Extract the (x, y) coordinate from the center of the cell holding the provided text.  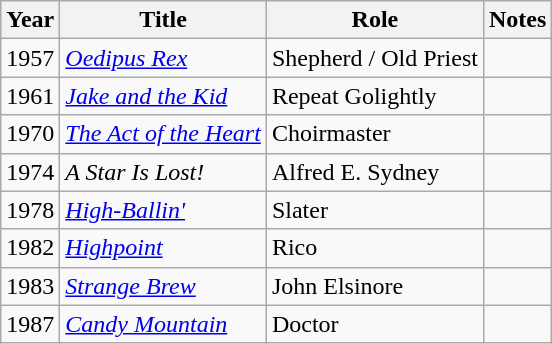
1983 (30, 286)
1970 (30, 134)
Strange Brew (164, 286)
Role (374, 20)
Year (30, 20)
1978 (30, 210)
Jake and the Kid (164, 96)
Choirmaster (374, 134)
Repeat Golightly (374, 96)
1957 (30, 58)
Notes (517, 20)
Slater (374, 210)
The Act of the Heart (164, 134)
John Elsinore (374, 286)
1974 (30, 172)
Doctor (374, 324)
Rico (374, 248)
Oedipus Rex (164, 58)
Alfred E. Sydney (374, 172)
Title (164, 20)
A Star Is Lost! (164, 172)
High-Ballin' (164, 210)
1987 (30, 324)
Shepherd / Old Priest (374, 58)
1982 (30, 248)
1961 (30, 96)
Highpoint (164, 248)
Candy Mountain (164, 324)
